Identify which cell holds the provided text, then report its [x, y] central coordinate. 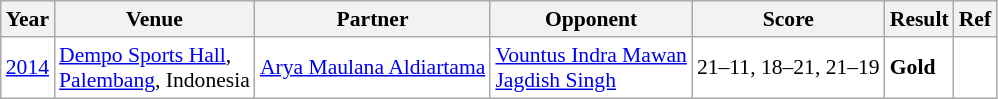
2014 [28, 68]
Venue [154, 19]
Arya Maulana Aldiartama [373, 68]
Opponent [591, 19]
Ref [975, 19]
Dempo Sports Hall, Palembang, Indonesia [154, 68]
Result [920, 19]
Score [788, 19]
Vountus Indra Mawan Jagdish Singh [591, 68]
Partner [373, 19]
21–11, 18–21, 21–19 [788, 68]
Year [28, 19]
Gold [920, 68]
